Locate the cell with the specified text and output its (x, y) center coordinate. 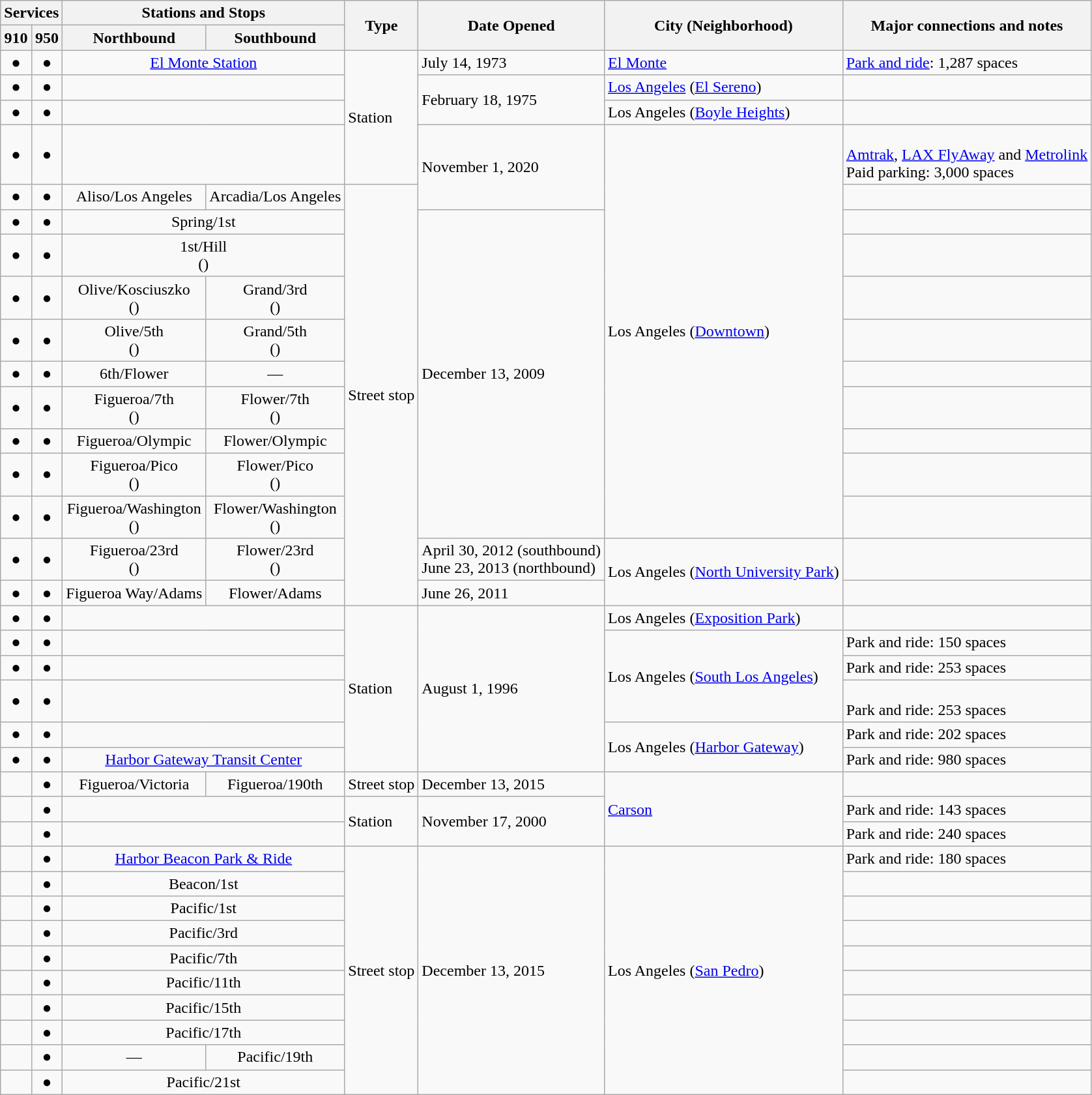
Park and ride: 980 spaces (967, 759)
Figueroa/Washington() (134, 518)
El Monte Station (203, 63)
Flower/Olympic (275, 441)
Beacon/1st (203, 883)
Olive/5th() (134, 340)
Harbor Gateway Transit Center (203, 759)
June 26, 2011 (511, 593)
Harbor Beacon Park & Ride (203, 858)
Pacific/15th (203, 1008)
Figueroa/Olympic (134, 441)
Flower/Adams (275, 593)
950 (47, 38)
Los Angeles (Harbor Gateway) (724, 747)
Amtrak, LAX FlyAway and MetrolinkPaid parking: 3,000 spaces (967, 154)
Los Angeles (San Pedro) (724, 970)
Pacific/17th (203, 1032)
Figueroa/Pico() (134, 474)
Park and ride: 143 spaces (967, 809)
February 18, 1975 (511, 100)
Figueroa/7th() (134, 407)
Flower/Washington() (275, 518)
Pacific/7th (203, 958)
Los Angeles (Downtown) (724, 331)
Olive/Kosciuszko() (134, 297)
Figueroa/23rd() (134, 559)
Carson (724, 809)
El Monte (724, 63)
Flower/7th() (275, 407)
Services (31, 13)
Flower/23rd() (275, 559)
Northbound (134, 38)
Figueroa/190th (275, 784)
Park and ride: 1,287 spaces (967, 63)
Spring/1st (203, 222)
Southbound (275, 38)
Flower/Pico() (275, 474)
Type (382, 25)
Grand/5th() (275, 340)
Figueroa/Victoria (134, 784)
November 1, 2020 (511, 167)
Figueroa Way/Adams (134, 593)
November 17, 2000 (511, 821)
Los Angeles (South Los Angeles) (724, 677)
910 (16, 38)
Pacific/1st (203, 909)
Date Opened (511, 25)
August 1, 1996 (511, 688)
Aliso/Los Angeles (134, 197)
Los Angeles (El Sereno) (724, 87)
April 30, 2012 (southbound)June 23, 2013 (northbound) (511, 559)
Grand/3rd() (275, 297)
Park and ride: 240 spaces (967, 834)
Pacific/3rd (203, 933)
Los Angeles (Boyle Heights) (724, 112)
Pacific/11th (203, 983)
Major connections and notes (967, 25)
Stations and Stops (203, 13)
Pacific/19th (275, 1057)
July 14, 1973 (511, 63)
Park and ride: 150 spaces (967, 643)
City (Neighborhood) (724, 25)
Arcadia/Los Angeles (275, 197)
1st/Hill() (203, 255)
December 13, 2009 (511, 374)
Park and ride: 202 spaces (967, 735)
Los Angeles (Exposition Park) (724, 618)
Park and ride: 180 spaces (967, 858)
Los Angeles (North University Park) (724, 572)
Pacific/21st (203, 1082)
6th/Flower (134, 373)
